Locate the cell with the specified text and output its [X, Y] center coordinate. 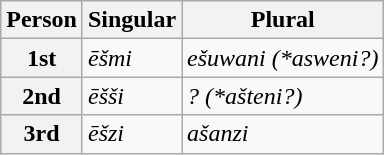
ēšmi [132, 58]
Person [42, 20]
ēšzi [132, 134]
? (*ašteni?) [283, 96]
Singular [132, 20]
1st [42, 58]
2nd [42, 96]
ēšši [132, 96]
ešuwani (*asweni?) [283, 58]
Plural [283, 20]
ašanzi [283, 134]
3rd [42, 134]
